Detect which cell encompasses the target text, then output its (x, y) center coordinate. 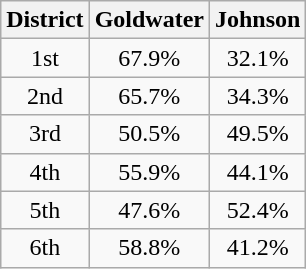
3rd (45, 134)
6th (45, 248)
4th (45, 172)
65.7% (149, 96)
District (45, 20)
44.1% (257, 172)
52.4% (257, 210)
55.9% (149, 172)
5th (45, 210)
1st (45, 58)
Goldwater (149, 20)
32.1% (257, 58)
2nd (45, 96)
34.3% (257, 96)
67.9% (149, 58)
49.5% (257, 134)
58.8% (149, 248)
Johnson (257, 20)
50.5% (149, 134)
41.2% (257, 248)
47.6% (149, 210)
